Find where the given text appears and provide that cell's center as (x, y) coordinate. 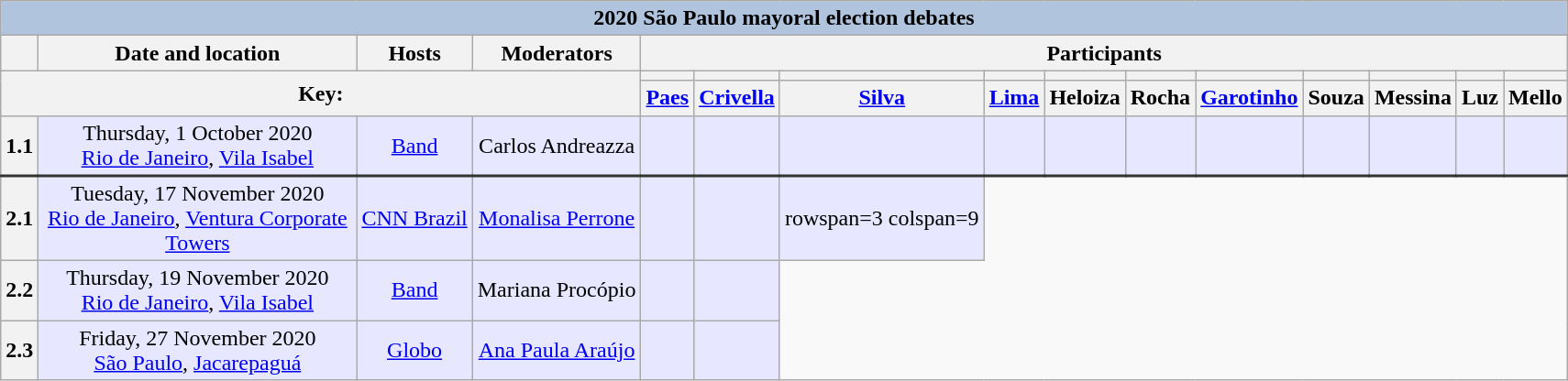
Thursday, 19 November 2020Rio de Janeiro, Vila Isabel (198, 291)
Luz (1480, 98)
Heloiza (1085, 98)
Monalisa Perrone (557, 218)
Carlos Andreazza (557, 146)
Crivella (737, 98)
Thursday, 1 October 2020Rio de Janeiro, Vila Isabel (198, 146)
Souza (1336, 98)
Friday, 27 November 2020São Paulo, Jacarepaguá (198, 350)
2.2 (20, 291)
Messina (1412, 98)
Mello (1536, 98)
Paes (668, 98)
2020 São Paulo mayoral election debates (784, 18)
Globo (414, 350)
Date and location (198, 53)
Participants (1104, 53)
Moderators (557, 53)
1.1 (20, 146)
Mariana Procópio (557, 291)
Lima (1014, 98)
Ana Paula Araújo (557, 350)
2.3 (20, 350)
Hosts (414, 53)
Tuesday, 17 November 2020Rio de Janeiro, Ventura Corporate Towers (198, 218)
Rocha (1160, 98)
Key: (321, 93)
CNN Brazil (414, 218)
rowspan=3 colspan=9 (882, 218)
Silva (882, 98)
Garotinho (1249, 98)
2.1 (20, 218)
